Pinpoint the cell where the given text exists, returning its (X, Y) midpoint coordinate. 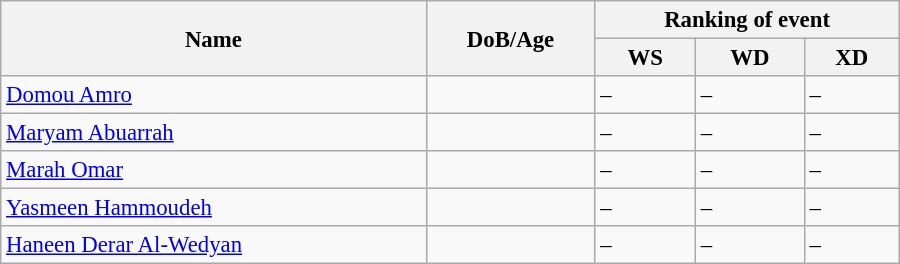
WS (646, 58)
Ranking of event (747, 20)
DoB/Age (510, 38)
Marah Omar (214, 170)
WD (750, 58)
XD (852, 58)
Yasmeen Hammoudeh (214, 208)
Haneen Derar Al-Wedyan (214, 245)
Name (214, 38)
Domou Amro (214, 95)
Maryam Abuarrah (214, 133)
